Locate the cell with the specified text and output its (X, Y) center coordinate. 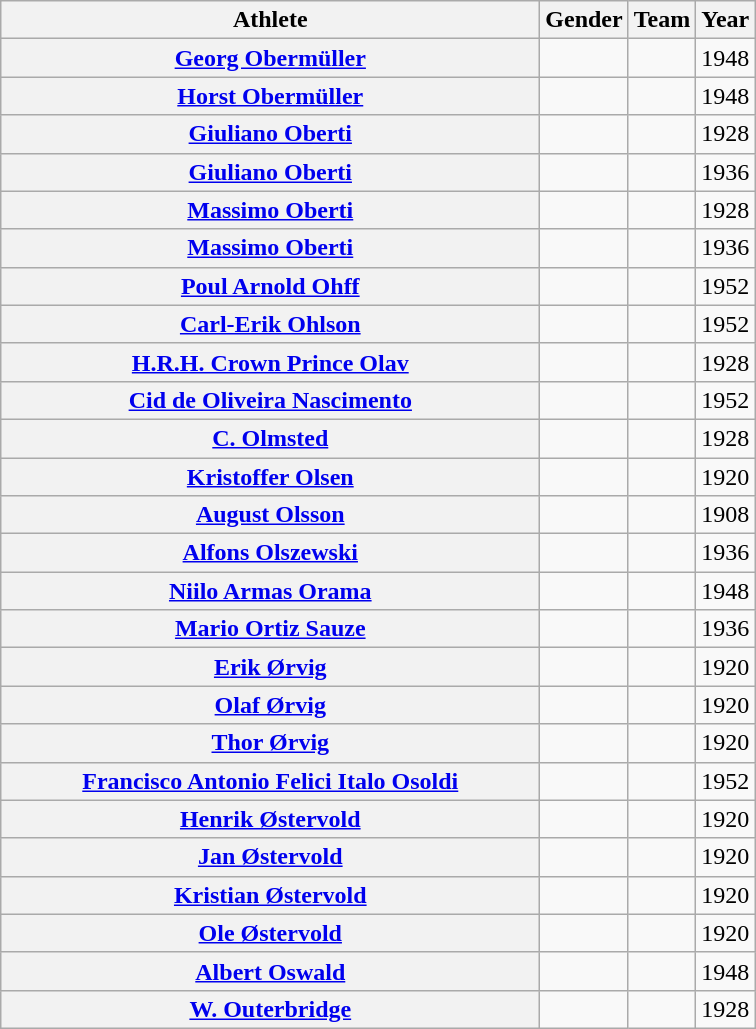
Olaf Ørvig (270, 705)
Alfons Olszewski (270, 553)
Kristoffer Olsen (270, 477)
H.R.H. Crown Prince Olav (270, 362)
Carl-Erik Ohlson (270, 324)
Henrik Østervold (270, 819)
Ole Østervold (270, 933)
1908 (726, 515)
August Olsson (270, 515)
C. Olmsted (270, 438)
Erik Ørvig (270, 667)
Team (662, 20)
Albert Oswald (270, 971)
Gender (584, 20)
Kristian Østervold (270, 895)
Georg Obermüller (270, 58)
Jan Østervold (270, 857)
Poul Arnold Ohff (270, 286)
Thor Ørvig (270, 743)
Cid de Oliveira Nascimento (270, 400)
Francisco Antonio Felici Italo Osoldi (270, 781)
W. Outerbridge (270, 1009)
Horst Obermüller (270, 96)
Year (726, 20)
Niilo Armas Orama (270, 591)
Mario Ortiz Sauze (270, 629)
Athlete (270, 20)
